From the cell containing the given text, extract its center point as (X, Y) coordinate. 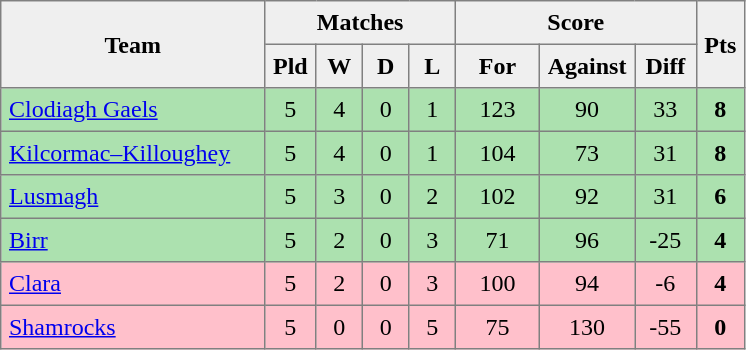
Shamrocks (133, 327)
33 (666, 110)
-55 (666, 327)
Diff (666, 66)
75 (497, 327)
D (385, 66)
Kilcormac–Killoughey (133, 153)
94 (586, 284)
96 (586, 240)
For (497, 66)
Against (586, 66)
104 (497, 153)
102 (497, 197)
90 (586, 110)
L (432, 66)
Clodiagh Gaels (133, 110)
92 (586, 197)
Matches (360, 23)
Clara (133, 284)
Pld (290, 66)
Birr (133, 240)
Lusmagh (133, 197)
100 (497, 284)
-25 (666, 240)
73 (586, 153)
6 (720, 197)
-6 (666, 284)
W (339, 66)
Score (576, 23)
Pts (720, 44)
Team (133, 44)
130 (586, 327)
71 (497, 240)
123 (497, 110)
